Capture the cell that displays the provided text and extract its (X, Y) central coordinate. 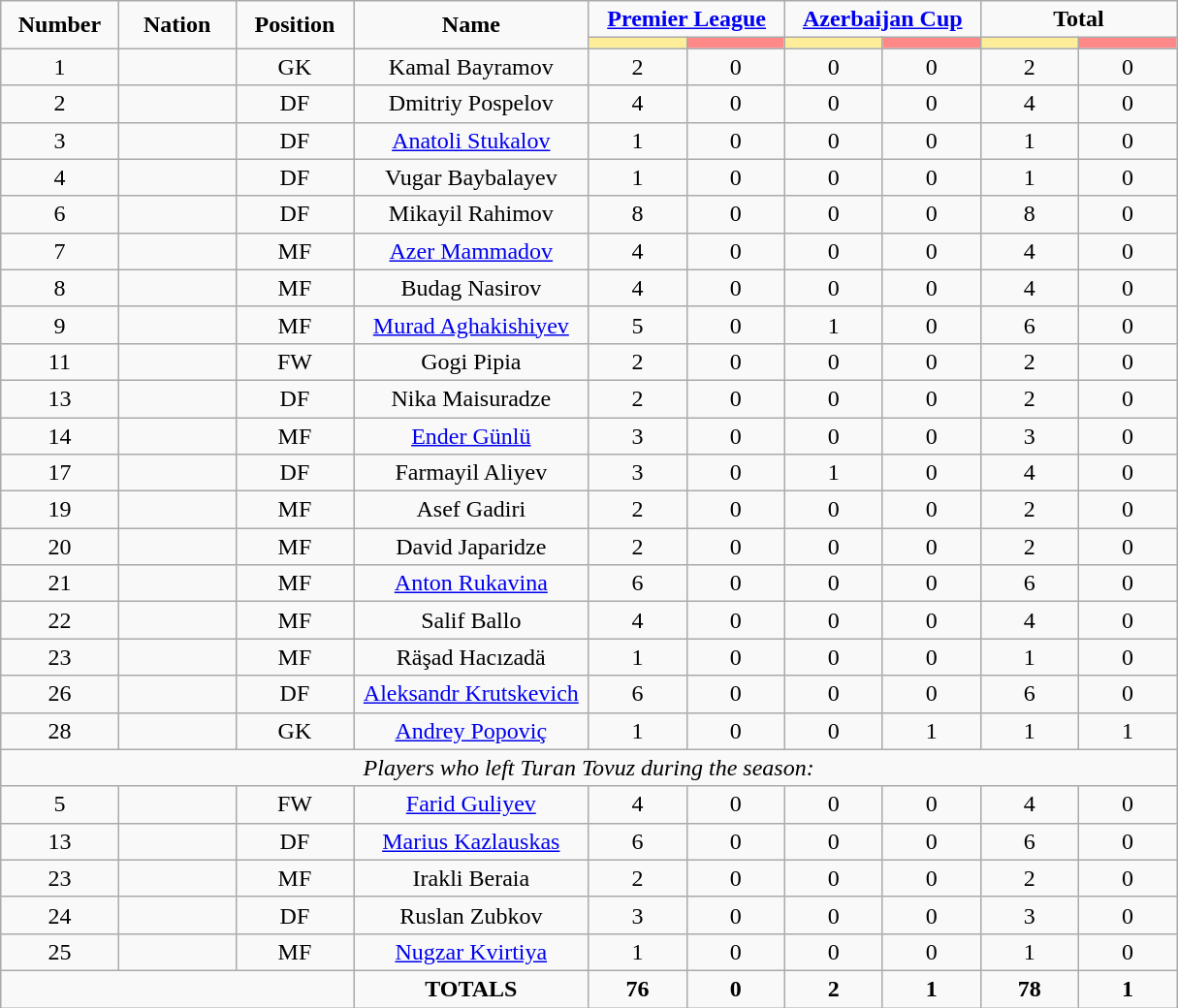
Azerbaijan Cup (882, 19)
11 (60, 362)
Marius Kazlauskas (471, 841)
Anatoli Stukalov (471, 141)
Players who left Turan Tovuz during the season: (589, 768)
17 (60, 473)
Aleksandr Krutskevich (471, 694)
Ruslan Zubkov (471, 915)
19 (60, 510)
Vugar Baybalayev (471, 177)
Mikayil Rahimov (471, 214)
Nation (176, 25)
7 (60, 251)
Nugzar Kvirtiya (471, 952)
Name (471, 25)
78 (1030, 989)
Budag Nasirov (471, 288)
Gogi Pipia (471, 362)
Kamal Bayramov (471, 67)
21 (60, 583)
20 (60, 547)
Irakli Beraia (471, 878)
Azer Mammadov (471, 251)
Andrey Popoviç (471, 731)
14 (60, 435)
Murad Aghakishiyev (471, 325)
24 (60, 915)
Farid Guliyev (471, 804)
76 (638, 989)
TOTALS (471, 989)
David Japaridze (471, 547)
Anton Rukavina (471, 583)
Premier League (686, 19)
Nika Maisuradze (471, 398)
22 (60, 620)
Position (295, 25)
Dmitriy Pospelov (471, 104)
Farmayil Aliyev (471, 473)
28 (60, 731)
Number (60, 25)
Räşad Hacızadä (471, 657)
Asef Gadiri (471, 510)
26 (60, 694)
Total (1078, 19)
25 (60, 952)
Ender Günlü (471, 435)
Salif Ballo (471, 620)
9 (60, 325)
